Identify which cell holds the provided text, then report its [x, y] central coordinate. 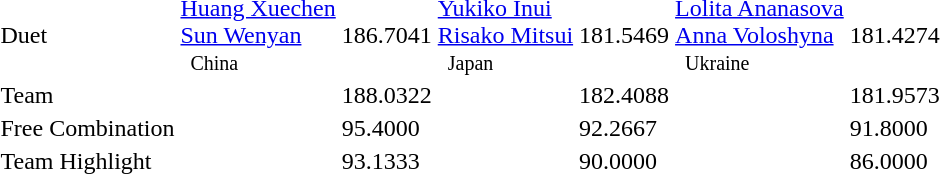
188.0322 [386, 95]
95.4000 [386, 128]
92.2667 [624, 128]
182.4088 [624, 95]
